Scan for the cell matching the given text and deliver its (X, Y) coordinate at center. 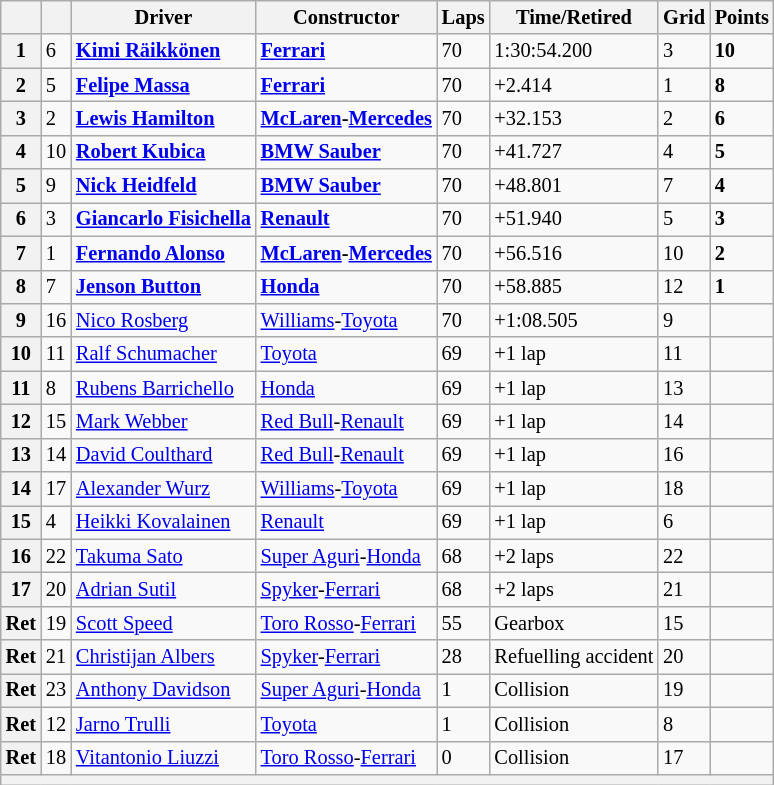
55 (464, 623)
Anthony Davidson (164, 690)
Scott Speed (164, 623)
28 (464, 657)
Time/Retired (574, 17)
Jarno Trulli (164, 724)
1:30:54.200 (574, 51)
Mark Webber (164, 421)
Points (742, 17)
Giancarlo Fisichella (164, 219)
Robert Kubica (164, 152)
Refuelling accident (574, 657)
Felipe Massa (164, 85)
Kimi Räikkönen (164, 51)
Vitantonio Liuzzi (164, 758)
23 (56, 690)
Rubens Barrichello (164, 388)
+56.516 (574, 253)
Jenson Button (164, 287)
Fernando Alonso (164, 253)
+1:08.505 (574, 320)
+51.940 (574, 219)
+32.153 (574, 118)
+48.801 (574, 186)
Adrian Sutil (164, 589)
David Coulthard (164, 455)
Grid (684, 17)
+2.414 (574, 85)
0 (464, 758)
Alexander Wurz (164, 489)
Laps (464, 17)
Constructor (346, 17)
Takuma Sato (164, 556)
Ralf Schumacher (164, 354)
+58.885 (574, 287)
+41.727 (574, 152)
Driver (164, 17)
Christijan Albers (164, 657)
Nick Heidfeld (164, 186)
Gearbox (574, 623)
Nico Rosberg (164, 320)
Lewis Hamilton (164, 118)
Heikki Kovalainen (164, 522)
